Provide the [x, y] coordinate of the cell's center where the given text is located.  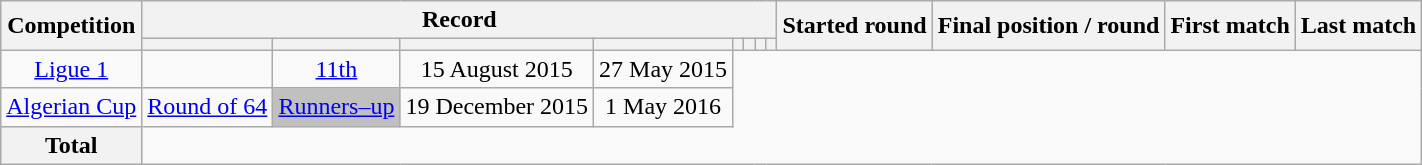
Started round [854, 26]
Record [460, 20]
19 December 2015 [497, 107]
Last match [1358, 26]
First match [1230, 26]
Round of 64 [208, 107]
Ligue 1 [72, 69]
Algerian Cup [72, 107]
15 August 2015 [497, 69]
Runners–up [336, 107]
11th [336, 69]
Final position / round [1048, 26]
Total [72, 145]
1 May 2016 [664, 107]
27 May 2015 [664, 69]
Competition [72, 26]
